Provide the (x, y) coordinate of the cell's center where the given text is located.  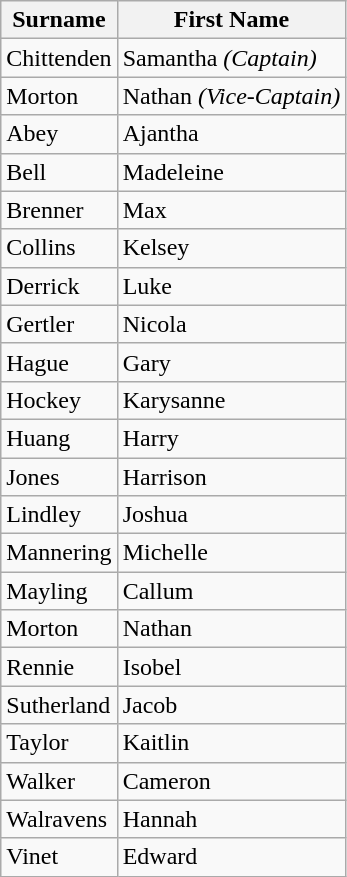
Hannah (232, 819)
Karysanne (232, 400)
Vinet (59, 857)
Joshua (232, 515)
Hague (59, 362)
Hockey (59, 400)
Abey (59, 134)
Harrison (232, 477)
Huang (59, 438)
Jones (59, 477)
Walravens (59, 819)
Nicola (232, 324)
Lindley (59, 515)
Harry (232, 438)
Chittenden (59, 58)
Derrick (59, 286)
Madeleine (232, 172)
Ajantha (232, 134)
Edward (232, 857)
Taylor (59, 743)
Brenner (59, 210)
Gary (232, 362)
Cameron (232, 781)
Isobel (232, 667)
Nathan (232, 629)
Kelsey (232, 248)
Nathan (Vice-Captain) (232, 96)
Collins (59, 248)
Kaitlin (232, 743)
Samantha (Captain) (232, 58)
Surname (59, 20)
Jacob (232, 705)
Michelle (232, 553)
Rennie (59, 667)
Luke (232, 286)
Callum (232, 591)
Mannering (59, 553)
Walker (59, 781)
Max (232, 210)
Bell (59, 172)
Sutherland (59, 705)
Gertler (59, 324)
Mayling (59, 591)
First Name (232, 20)
